Identify which cell holds the provided text, then report its (x, y) central coordinate. 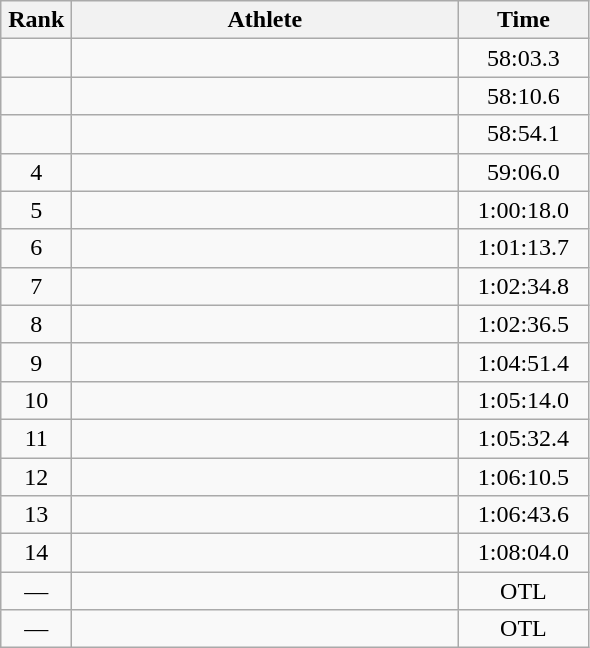
6 (36, 248)
59:06.0 (524, 172)
1:02:36.5 (524, 324)
Rank (36, 20)
1:06:10.5 (524, 477)
1:02:34.8 (524, 286)
14 (36, 553)
58:03.3 (524, 58)
1:04:51.4 (524, 362)
13 (36, 515)
4 (36, 172)
1:05:14.0 (524, 400)
58:10.6 (524, 96)
8 (36, 324)
58:54.1 (524, 134)
1:06:43.6 (524, 515)
1:08:04.0 (524, 553)
11 (36, 438)
10 (36, 400)
Time (524, 20)
1:01:13.7 (524, 248)
Athlete (265, 20)
5 (36, 210)
1:00:18.0 (524, 210)
12 (36, 477)
1:05:32.4 (524, 438)
7 (36, 286)
9 (36, 362)
